Output the [X, Y] coordinate of the center of the cell containing the given text.  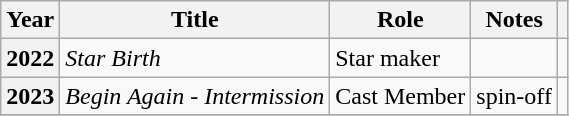
Notes [514, 20]
2022 [30, 58]
spin-off [514, 96]
Begin Again - Intermission [195, 96]
Star maker [400, 58]
Star Birth [195, 58]
2023 [30, 96]
Title [195, 20]
Cast Member [400, 96]
Role [400, 20]
Year [30, 20]
